For the text-containing cell, return its midpoint in [X, Y] coordinate format. 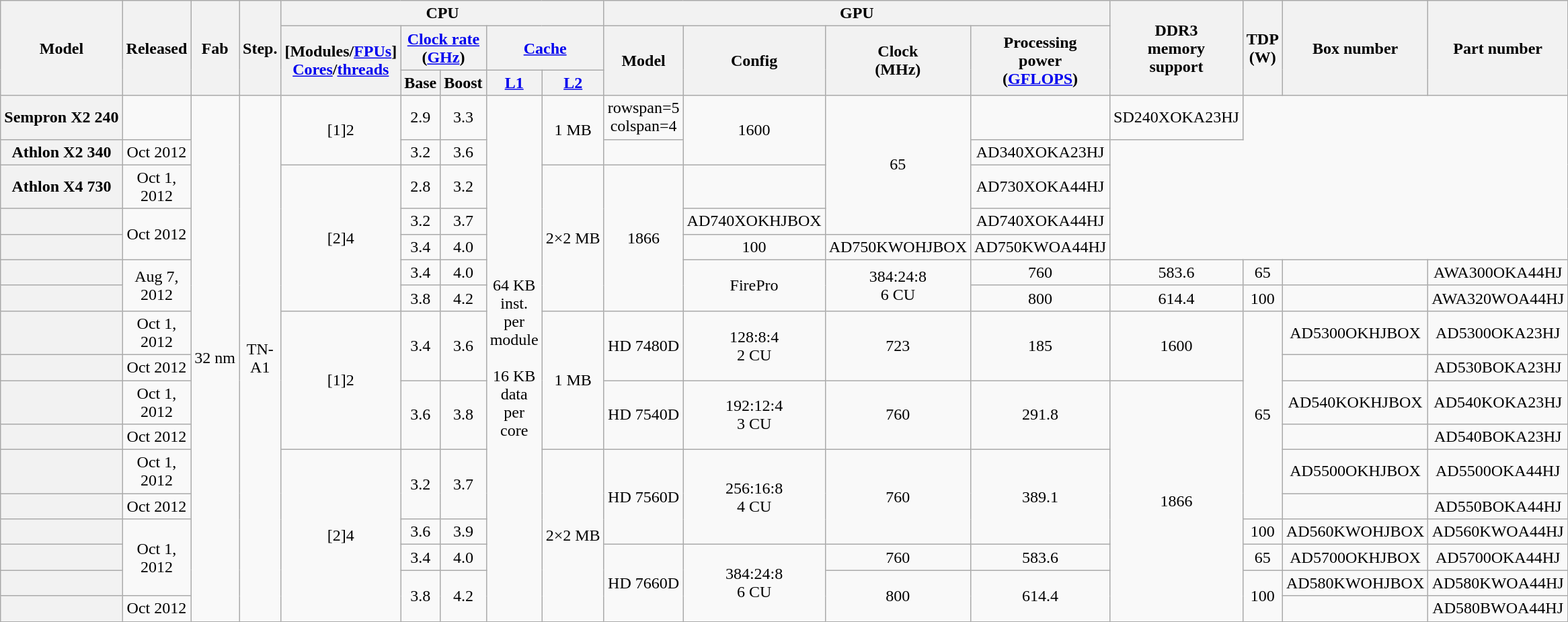
Cache [545, 48]
L2 [573, 83]
AD530BOKA23HJ [1498, 367]
AD740XOKHJBOX [754, 221]
AD540BOKA23HJ [1498, 437]
2.9 [421, 117]
Boost [463, 83]
HD 7480D [643, 346]
DDR3memorysupport [1177, 48]
723 [898, 346]
TDP(W) [1263, 48]
AD540KOKA23HJ [1498, 402]
256:16:84 CU [754, 498]
AD580KWOA44HJ [1498, 583]
HD 7540D [643, 416]
AD580KWOHJBOX [1355, 583]
AD5700OKA44HJ [1498, 557]
185 [1041, 346]
AWA320WOA44HJ [1498, 298]
3.3 [463, 117]
SD240XOKA23HJ [1177, 117]
Athlon X4 730 [62, 187]
Box number [1355, 48]
Fab [215, 48]
L1 [514, 83]
32 nm [215, 358]
AD5500OKHJBOX [1355, 472]
Athlon X2 340 [62, 152]
AD580BWOA44HJ [1498, 609]
[Modules/FPUs]Cores/threads [341, 61]
GPU [857, 13]
AD5300OKHJBOX [1355, 332]
AD340XOKA23HJ [1041, 152]
Base [421, 83]
Aug 7, 2012 [157, 285]
Clock rate (GHz) [444, 48]
Released [157, 48]
Processingpower(GFLOPS) [1041, 61]
AD540KOKHJBOX [1355, 402]
AD560KWOA44HJ [1498, 532]
AD750KWOHJBOX [898, 247]
Step. [260, 48]
AD740XOKA44HJ [1041, 221]
rowspan=5 colspan=4 [643, 117]
192:12:43 CU [754, 416]
3.9 [463, 532]
AD560KWOHJBOX [1355, 532]
291.8 [1041, 416]
CPU [442, 13]
128:8:42 CU [754, 346]
AD5300OKA23HJ [1498, 332]
AD730XOKA44HJ [1041, 187]
AD5700OKHJBOX [1355, 557]
Clock(MHz) [898, 61]
FirePro [754, 285]
2.8 [421, 187]
64 KB inst.per module16 KB dataper core [514, 358]
Part number [1498, 48]
389.1 [1041, 498]
TN-A1 [260, 358]
HD 7660D [643, 583]
AD550BOKA44HJ [1498, 506]
HD 7560D [643, 498]
Sempron X2 240 [62, 117]
Config [754, 61]
AWA300OKA44HJ [1498, 272]
AD750KWOA44HJ [1041, 247]
AD5500OKA44HJ [1498, 472]
